For the text-containing cell, return its midpoint in (X, Y) coordinate format. 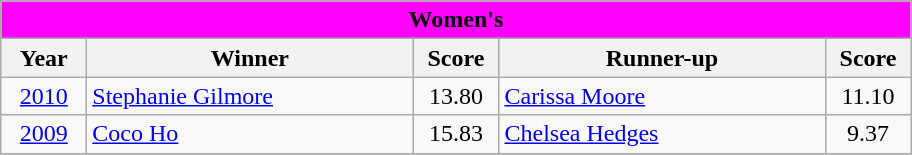
Coco Ho (250, 134)
2009 (44, 134)
Women's (456, 20)
9.37 (868, 134)
2010 (44, 96)
Chelsea Hedges (662, 134)
11.10 (868, 96)
15.83 (456, 134)
Runner-up (662, 58)
Carissa Moore (662, 96)
Year (44, 58)
Winner (250, 58)
13.80 (456, 96)
Stephanie Gilmore (250, 96)
